Locate the cell with the specified text and output its (x, y) center coordinate. 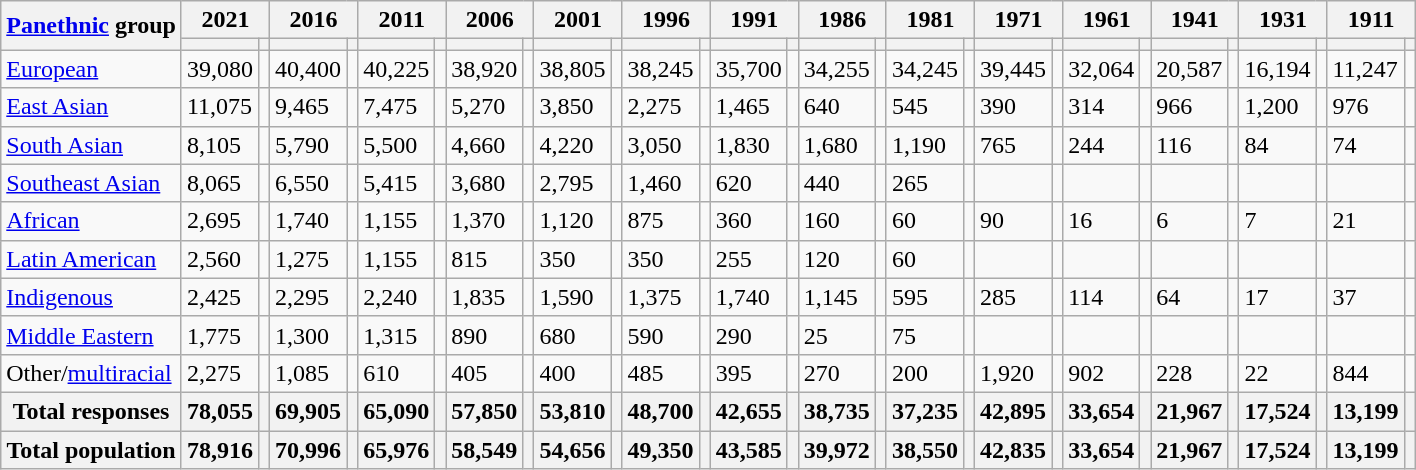
116 (1190, 145)
39,445 (1014, 69)
1,920 (1014, 373)
37 (1366, 297)
11,075 (220, 107)
78,916 (220, 449)
314 (1102, 107)
43,585 (748, 449)
4,220 (572, 145)
42,835 (1014, 449)
40,225 (396, 69)
64 (1190, 297)
815 (484, 259)
6,550 (308, 183)
40,400 (308, 69)
Latin American (92, 259)
21 (1366, 221)
Other/multiracial (92, 373)
53,810 (572, 411)
38,920 (484, 69)
620 (748, 183)
270 (836, 373)
285 (1014, 297)
11,247 (1366, 69)
390 (1014, 107)
120 (836, 259)
2,295 (308, 297)
Southeast Asian (92, 183)
5,790 (308, 145)
1911 (1371, 20)
17 (1278, 297)
58,549 (484, 449)
2016 (314, 20)
2,695 (220, 221)
1,275 (308, 259)
200 (924, 373)
65,976 (396, 449)
610 (396, 373)
3,050 (660, 145)
Total population (92, 449)
7 (1278, 221)
Total responses (92, 411)
1,300 (308, 335)
38,735 (836, 411)
1,120 (572, 221)
360 (748, 221)
1,200 (1278, 107)
595 (924, 297)
84 (1278, 145)
34,255 (836, 69)
Middle Eastern (92, 335)
2,425 (220, 297)
1,370 (484, 221)
1,590 (572, 297)
2011 (402, 20)
78,055 (220, 411)
16 (1102, 221)
114 (1102, 297)
545 (924, 107)
3,680 (484, 183)
90 (1014, 221)
1,375 (660, 297)
6 (1190, 221)
844 (1366, 373)
400 (572, 373)
1941 (1195, 20)
440 (836, 183)
32,064 (1102, 69)
39,972 (836, 449)
2001 (578, 20)
265 (924, 183)
Indigenous (92, 297)
42,655 (748, 411)
902 (1102, 373)
966 (1190, 107)
1961 (1107, 20)
2006 (490, 20)
African (92, 221)
875 (660, 221)
255 (748, 259)
16,194 (1278, 69)
680 (572, 335)
69,905 (308, 411)
1,315 (396, 335)
1,835 (484, 297)
5,500 (396, 145)
22 (1278, 373)
590 (660, 335)
640 (836, 107)
54,656 (572, 449)
160 (836, 221)
7,475 (396, 107)
35,700 (748, 69)
38,805 (572, 69)
1,145 (836, 297)
1,085 (308, 373)
8,065 (220, 183)
1,830 (748, 145)
48,700 (660, 411)
4,660 (484, 145)
1981 (930, 20)
European (92, 69)
1,190 (924, 145)
1,460 (660, 183)
765 (1014, 145)
8,105 (220, 145)
South Asian (92, 145)
395 (748, 373)
3,850 (572, 107)
39,080 (220, 69)
1996 (666, 20)
290 (748, 335)
Panethnic group (92, 26)
38,245 (660, 69)
5,270 (484, 107)
485 (660, 373)
1,775 (220, 335)
2021 (225, 20)
2,240 (396, 297)
2,795 (572, 183)
49,350 (660, 449)
70,996 (308, 449)
5,415 (396, 183)
228 (1190, 373)
9,465 (308, 107)
65,090 (396, 411)
2,560 (220, 259)
1931 (1283, 20)
1971 (1019, 20)
74 (1366, 145)
25 (836, 335)
38,550 (924, 449)
75 (924, 335)
890 (484, 335)
34,245 (924, 69)
1991 (754, 20)
East Asian (92, 107)
57,850 (484, 411)
1,680 (836, 145)
1,465 (748, 107)
20,587 (1190, 69)
244 (1102, 145)
37,235 (924, 411)
405 (484, 373)
976 (1366, 107)
1986 (842, 20)
42,895 (1014, 411)
